Identify which cell holds the provided text, then report its (X, Y) central coordinate. 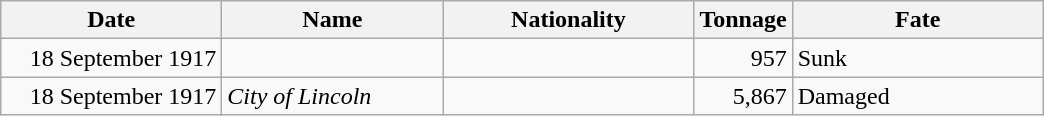
Fate (918, 20)
Tonnage (743, 20)
City of Lincoln (332, 96)
Sunk (918, 58)
Nationality (568, 20)
5,867 (743, 96)
957 (743, 58)
Date (112, 20)
Damaged (918, 96)
Name (332, 20)
